Extract the (X, Y) coordinate from the center of the cell holding the provided text.  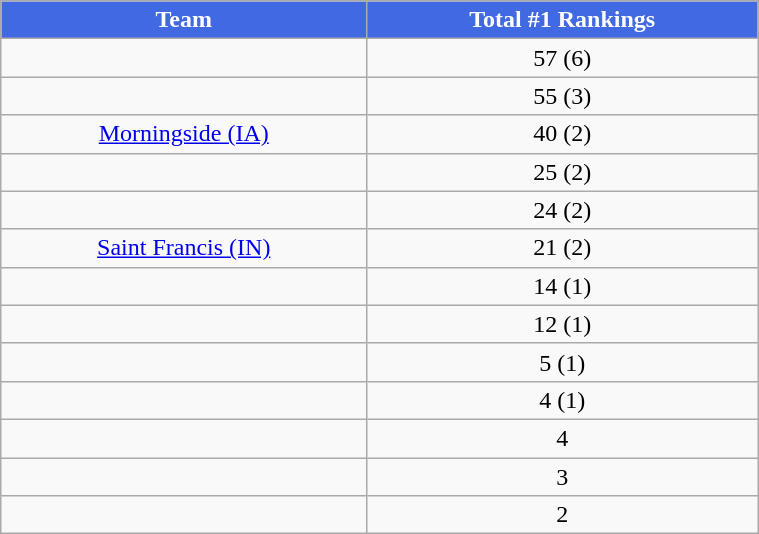
57 (6) (562, 58)
12 (1) (562, 324)
4 (1) (562, 400)
Team (184, 20)
25 (2) (562, 172)
5 (1) (562, 362)
Saint Francis (IN) (184, 248)
40 (2) (562, 134)
55 (3) (562, 96)
Morningside (IA) (184, 134)
3 (562, 477)
2 (562, 515)
4 (562, 438)
14 (1) (562, 286)
21 (2) (562, 248)
Total #1 Rankings (562, 20)
24 (2) (562, 210)
